Scan for the cell matching the given text and deliver its [x, y] coordinate at center. 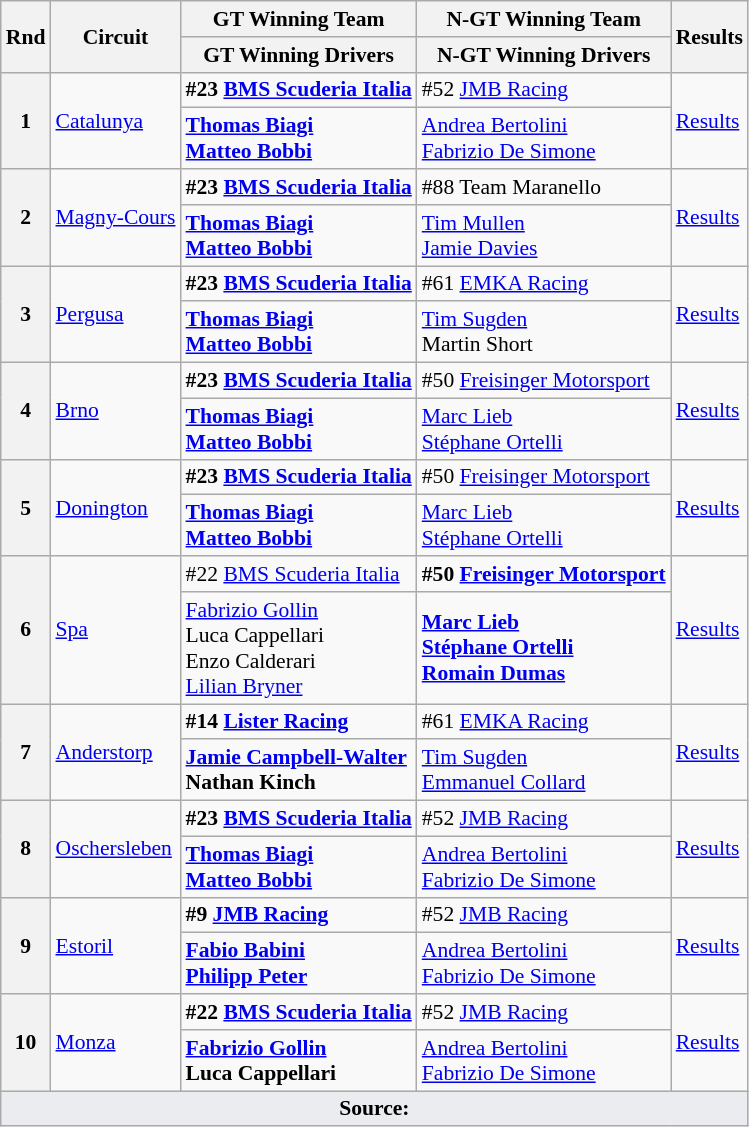
#9 JMB Racing [299, 915]
Anderstorp [115, 752]
5 [26, 508]
Tim Mullen Jamie Davies [544, 236]
1 [26, 120]
GT Winning Drivers [299, 55]
Fabrizio Gollin Luca Cappellari Enzo Calderari Lilian Bryner [299, 648]
Spa [115, 630]
9 [26, 946]
Monza [115, 1042]
Estoril [115, 946]
N-GT Winning Drivers [544, 55]
2 [26, 218]
Marc Lieb Stéphane Ortelli Romain Dumas [544, 648]
4 [26, 412]
7 [26, 752]
6 [26, 630]
8 [26, 850]
Catalunya [115, 120]
Donington [115, 508]
Pergusa [115, 314]
Oschersleben [115, 850]
10 [26, 1042]
GT Winning Team [299, 19]
Tim Sugden Emmanuel Collard [544, 770]
Fabrizio Gollin Luca Cappellari [299, 1060]
Jamie Campbell-Walter Nathan Kinch [299, 770]
N-GT Winning Team [544, 19]
Fabio Babini Philipp Peter [299, 964]
Magny-Cours [115, 218]
Circuit [115, 36]
3 [26, 314]
Brno [115, 412]
Tim Sugden Martin Short [544, 332]
#14 Lister Racing [299, 722]
Rnd [26, 36]
Source: [374, 1109]
#88 Team Maranello [544, 187]
